Determine the (X, Y) coordinate at the center of the cell enclosing the given text.  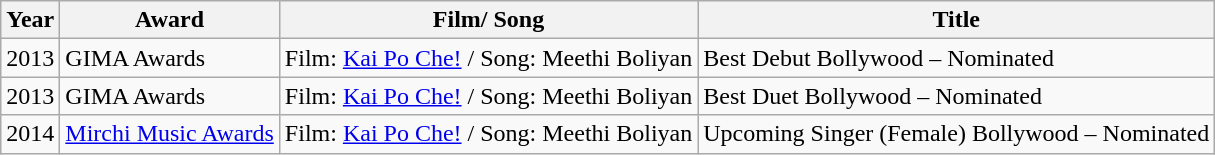
Year (30, 20)
Best Debut Bollywood – Nominated (956, 58)
Upcoming Singer (Female) Bollywood – Nominated (956, 134)
Film/ Song (488, 20)
2014 (30, 134)
Award (170, 20)
Title (956, 20)
Mirchi Music Awards (170, 134)
Best Duet Bollywood – Nominated (956, 96)
